For the text-containing cell, return its midpoint in (x, y) coordinate format. 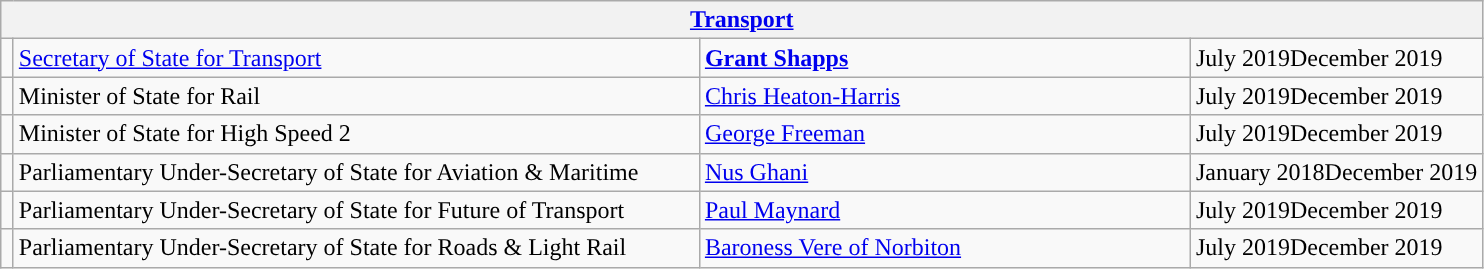
Parliamentary Under-Secretary of State for Roads & Light Rail (356, 248)
Nus Ghani (944, 172)
Chris Heaton-Harris (944, 96)
Parliamentary Under-Secretary of State for Aviation & Maritime (356, 172)
Baroness Vere of Norbiton (944, 248)
Transport (742, 20)
Grant Shapps (944, 58)
Paul Maynard (944, 210)
Parliamentary Under-Secretary of State for Future of Transport (356, 210)
George Freeman (944, 134)
January 2018December 2019 (1336, 172)
Minister of State for Rail (356, 96)
Secretary of State for Transport (356, 58)
Minister of State for High Speed 2 (356, 134)
